Search for the cell housing the specified text and yield its (x, y) center coordinate. 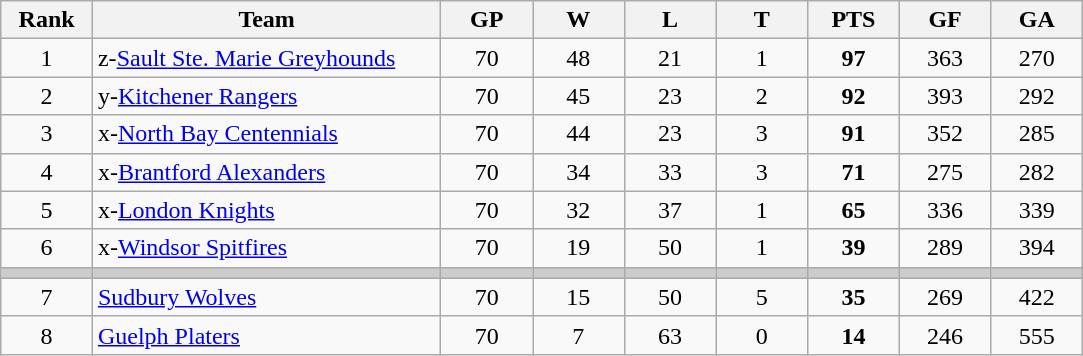
352 (945, 134)
L (670, 20)
34 (579, 172)
37 (670, 210)
92 (854, 96)
Guelph Platers (266, 335)
GA (1037, 20)
8 (47, 335)
14 (854, 335)
33 (670, 172)
97 (854, 58)
270 (1037, 58)
39 (854, 248)
35 (854, 297)
422 (1037, 297)
555 (1037, 335)
285 (1037, 134)
0 (762, 335)
15 (579, 297)
44 (579, 134)
269 (945, 297)
W (579, 20)
91 (854, 134)
x-Brantford Alexanders (266, 172)
394 (1037, 248)
GF (945, 20)
246 (945, 335)
65 (854, 210)
x-North Bay Centennials (266, 134)
292 (1037, 96)
x-Windsor Spitfires (266, 248)
63 (670, 335)
y-Kitchener Rangers (266, 96)
T (762, 20)
275 (945, 172)
48 (579, 58)
289 (945, 248)
z-Sault Ste. Marie Greyhounds (266, 58)
393 (945, 96)
71 (854, 172)
6 (47, 248)
Sudbury Wolves (266, 297)
45 (579, 96)
x-London Knights (266, 210)
PTS (854, 20)
4 (47, 172)
Rank (47, 20)
32 (579, 210)
19 (579, 248)
336 (945, 210)
GP (487, 20)
282 (1037, 172)
Team (266, 20)
21 (670, 58)
339 (1037, 210)
363 (945, 58)
